Identify which cell holds the provided text, then report its (x, y) central coordinate. 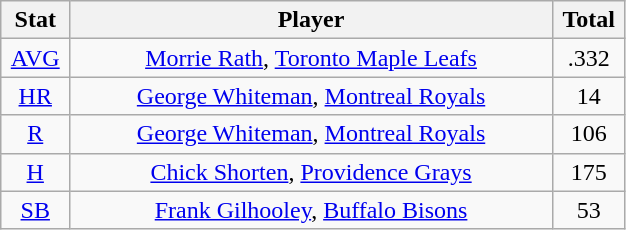
SB (36, 210)
Stat (36, 20)
.332 (588, 58)
Frank Gilhooley, Buffalo Bisons (312, 210)
175 (588, 172)
HR (36, 96)
Morrie Rath, Toronto Maple Leafs (312, 58)
AVG (36, 58)
106 (588, 134)
R (36, 134)
53 (588, 210)
Total (588, 20)
Chick Shorten, Providence Grays (312, 172)
H (36, 172)
Player (312, 20)
14 (588, 96)
